Scan for the cell matching the given text and deliver its (X, Y) coordinate at center. 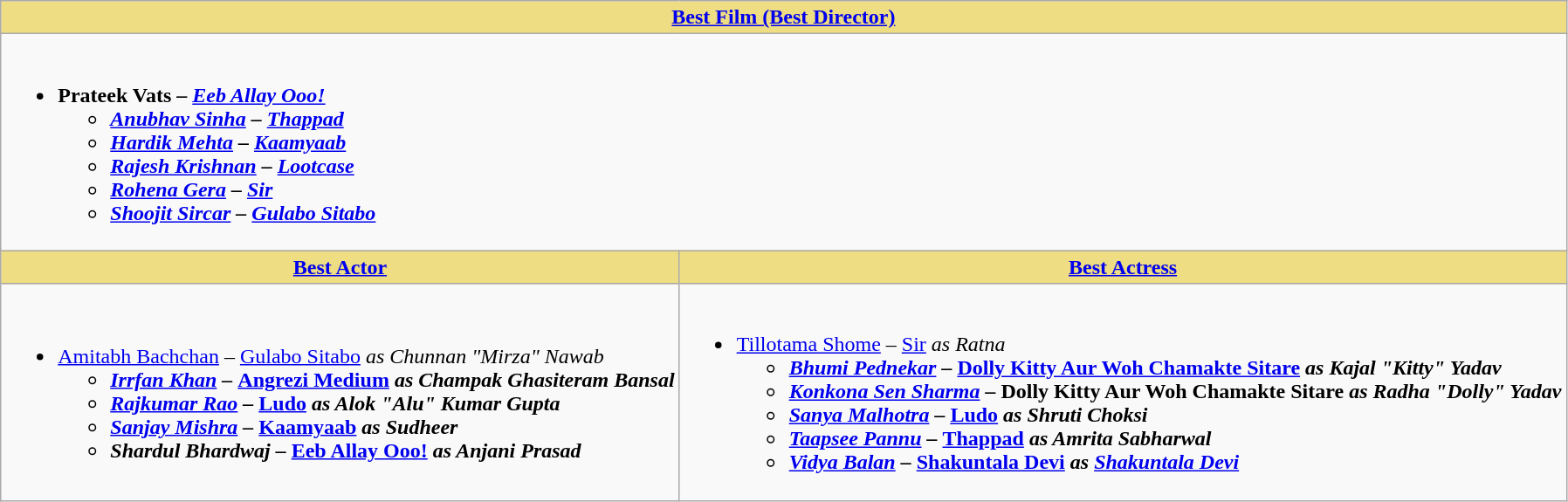
Prateek Vats – Eeb Allay Ooo!Anubhav Sinha – ThappadHardik Mehta – KaamyaabRajesh Krishnan – LootcaseRohena Gera – SirShoojit Sircar – Gulabo Sitabo (784, 142)
Best Actress (1123, 267)
Best Film (Best Director) (784, 17)
Best Actor (340, 267)
